Identify which cell holds the provided text, then report its (x, y) central coordinate. 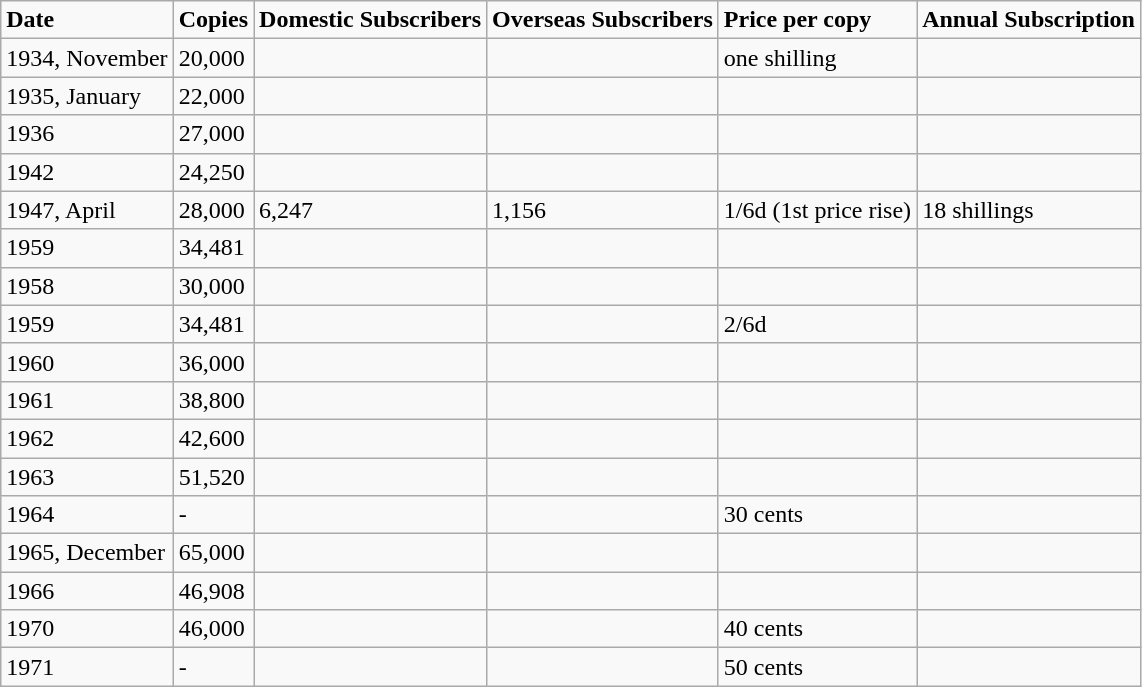
2/6d (817, 324)
1970 (87, 629)
38,800 (213, 400)
65,000 (213, 553)
1960 (87, 362)
1966 (87, 591)
Domestic Subscribers (370, 20)
Date (87, 20)
27,000 (213, 134)
1965, December (87, 553)
1936 (87, 134)
1962 (87, 438)
51,520 (213, 477)
1/6d (1st price rise) (817, 210)
22,000 (213, 96)
40 cents (817, 629)
42,600 (213, 438)
Annual Subscription (1029, 20)
1942 (87, 172)
28,000 (213, 210)
20,000 (213, 58)
Copies (213, 20)
46,908 (213, 591)
30 cents (817, 515)
1958 (87, 286)
50 cents (817, 667)
24,250 (213, 172)
1,156 (603, 210)
1934, November (87, 58)
18 shillings (1029, 210)
36,000 (213, 362)
1935, January (87, 96)
30,000 (213, 286)
1964 (87, 515)
1961 (87, 400)
46,000 (213, 629)
1963 (87, 477)
1947, April (87, 210)
6,247 (370, 210)
Price per copy (817, 20)
Overseas Subscribers (603, 20)
1971 (87, 667)
one shilling (817, 58)
